Return the (x, y) coordinate for the center point of the cell that contains the specified text.  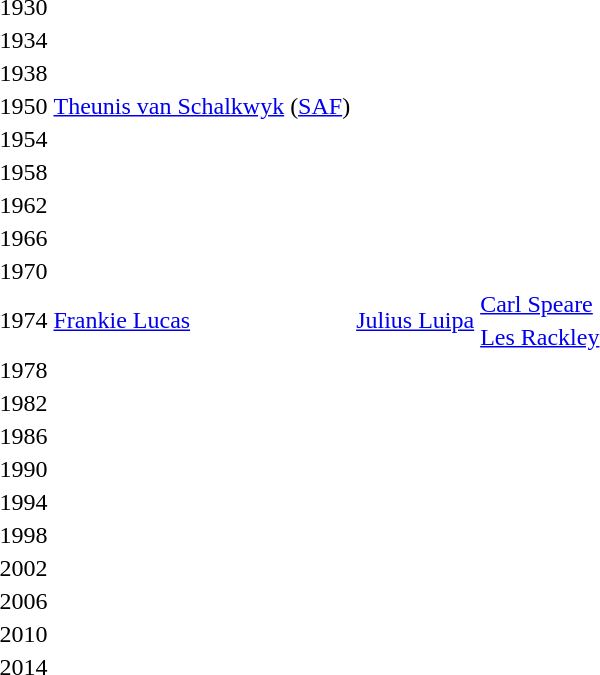
Frankie Lucas (202, 320)
Theunis van Schalkwyk (SAF) (202, 106)
Julius Luipa (416, 320)
